Determine the [X, Y] coordinate at the center of the cell enclosing the given text.  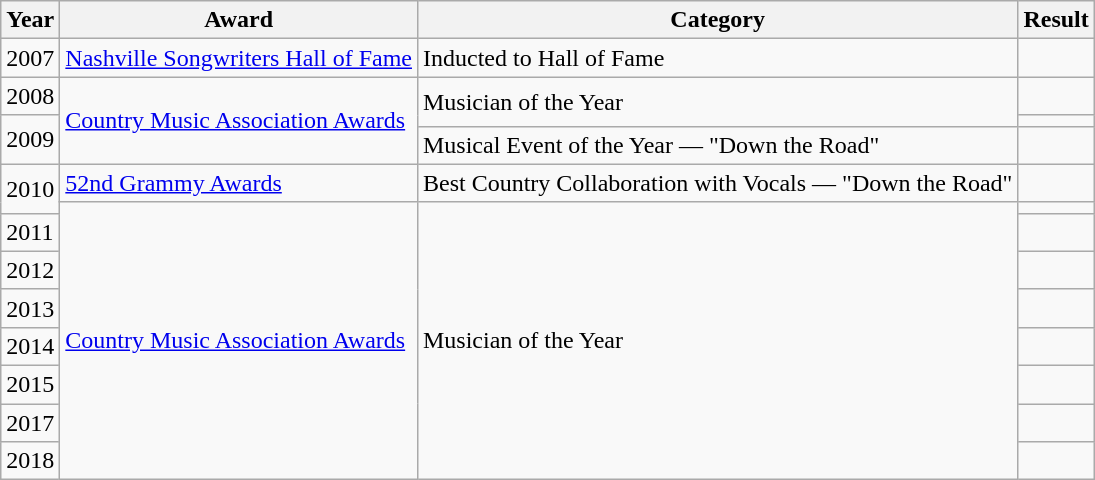
2015 [30, 384]
Nashville Songwriters Hall of Fame [239, 58]
Award [239, 20]
2014 [30, 346]
2012 [30, 270]
2009 [30, 140]
2007 [30, 58]
2008 [30, 96]
Best Country Collaboration with Vocals — "Down the Road" [717, 183]
Result [1056, 20]
Year [30, 20]
Musical Event of the Year — "Down the Road" [717, 145]
2011 [30, 232]
2010 [30, 188]
2018 [30, 461]
Category [717, 20]
2013 [30, 308]
2017 [30, 423]
Inducted to Hall of Fame [717, 58]
52nd Grammy Awards [239, 183]
